Pinpoint the cell where the given text exists, returning its [x, y] midpoint coordinate. 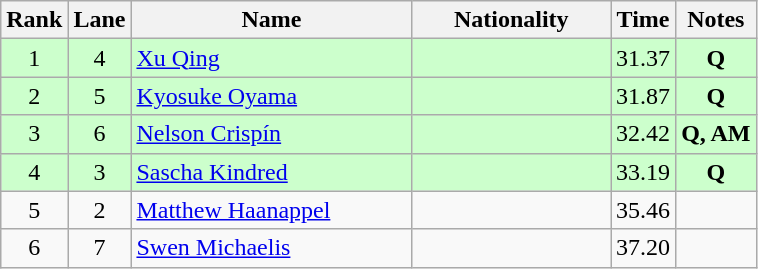
Q, AM [716, 134]
Nelson Crispín [272, 134]
35.46 [644, 210]
37.20 [644, 248]
31.37 [644, 58]
Matthew Haanappel [272, 210]
7 [100, 248]
Xu Qing [272, 58]
33.19 [644, 172]
1 [34, 58]
32.42 [644, 134]
Time [644, 20]
Rank [34, 20]
Name [272, 20]
Sascha Kindred [272, 172]
31.87 [644, 96]
Nationality [512, 20]
Kyosuke Oyama [272, 96]
Notes [716, 20]
Lane [100, 20]
Swen Michaelis [272, 248]
